From the cell containing the given text, extract its center point as [x, y] coordinate. 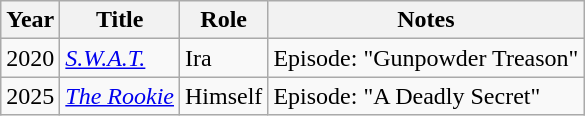
Notes [426, 20]
The Rookie [120, 96]
S.W.A.T. [120, 58]
Himself [224, 96]
2020 [30, 58]
2025 [30, 96]
Episode: "A Deadly Secret" [426, 96]
Episode: "Gunpowder Treason" [426, 58]
Title [120, 20]
Ira [224, 58]
Year [30, 20]
Role [224, 20]
